Extract the (x, y) coordinate from the center of the cell holding the provided text.  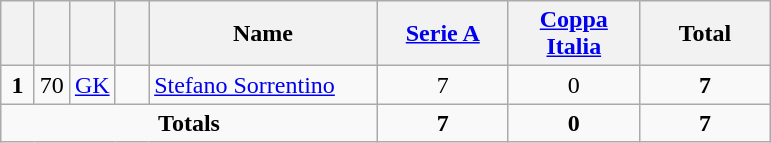
Serie A (442, 34)
70 (52, 85)
Total (704, 34)
Name (264, 34)
Coppa Italia (574, 34)
GK (92, 85)
1 (18, 85)
Stefano Sorrentino (264, 85)
Totals (189, 123)
